Return the (x, y) coordinate for the center point of the cell that contains the specified text.  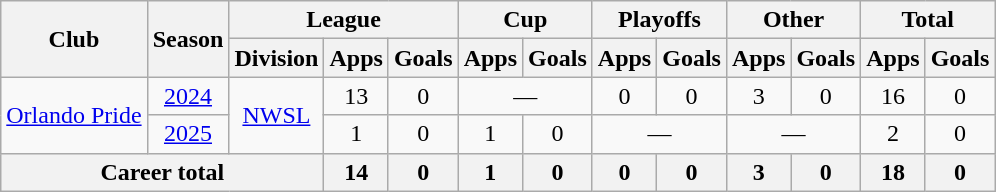
16 (893, 96)
Other (793, 20)
League (344, 20)
2025 (188, 134)
Division (276, 58)
18 (893, 172)
Cup (525, 20)
Season (188, 39)
2 (893, 134)
Career total (162, 172)
NWSL (276, 115)
2024 (188, 96)
13 (356, 96)
14 (356, 172)
Playoffs (659, 20)
Orlando Pride (74, 115)
Club (74, 39)
Total (928, 20)
